Return [x, y] of the center of cell containing provided text 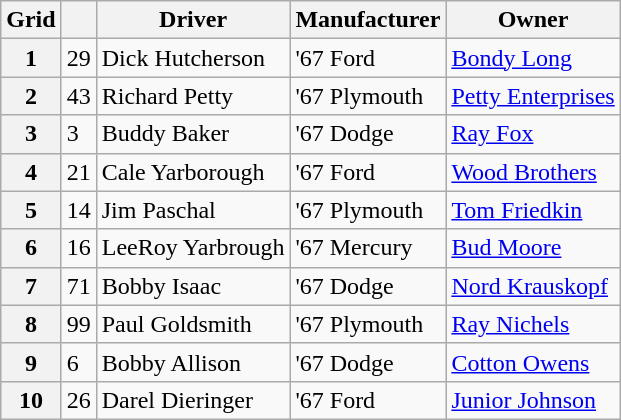
26 [78, 400]
29 [78, 58]
10 [31, 400]
Buddy Baker [193, 134]
Bobby Allison [193, 362]
1 [31, 58]
Paul Goldsmith [193, 324]
Grid [31, 20]
LeeRoy Yarbrough [193, 248]
Junior Johnson [533, 400]
5 [31, 210]
Jim Paschal [193, 210]
Richard Petty [193, 96]
Cale Yarborough [193, 172]
Dick Hutcherson [193, 58]
Wood Brothers [533, 172]
4 [31, 172]
'67 Mercury [368, 248]
21 [78, 172]
Darel Dieringer [193, 400]
7 [31, 286]
99 [78, 324]
71 [78, 286]
16 [78, 248]
9 [31, 362]
43 [78, 96]
Tom Friedkin [533, 210]
Petty Enterprises [533, 96]
Bobby Isaac [193, 286]
Bud Moore [533, 248]
Ray Fox [533, 134]
Nord Krauskopf [533, 286]
Ray Nichels [533, 324]
14 [78, 210]
8 [31, 324]
Driver [193, 20]
Cotton Owens [533, 362]
Owner [533, 20]
Manufacturer [368, 20]
Bondy Long [533, 58]
2 [31, 96]
